Locate the cell with the specified text and output its (X, Y) center coordinate. 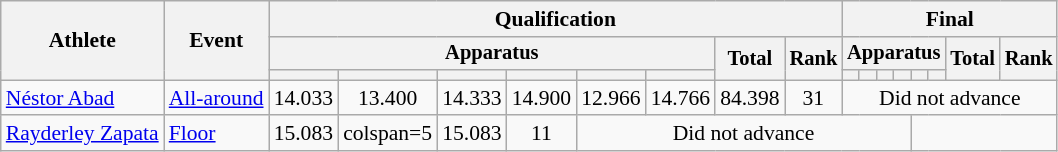
Qualification (556, 19)
14.900 (542, 98)
colspan=5 (388, 134)
Rayderley Zapata (82, 134)
14.766 (680, 98)
Floor (216, 134)
13.400 (388, 98)
Néstor Abad (82, 98)
31 (814, 98)
14.033 (304, 98)
12.966 (610, 98)
84.398 (750, 98)
Athlete (82, 40)
11 (542, 134)
All-around (216, 98)
Final (950, 19)
14.333 (472, 98)
Event (216, 40)
